Return (X, Y) of the center of cell containing provided text 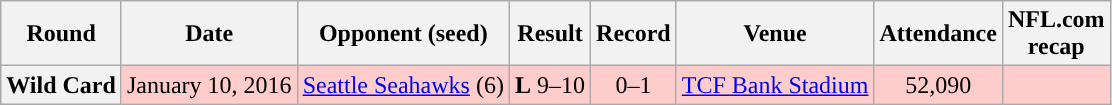
52,090 (938, 85)
Round (62, 34)
L 9–10 (550, 85)
Record (634, 34)
Seattle Seahawks (6) (403, 85)
Attendance (938, 34)
Opponent (seed) (403, 34)
Date (209, 34)
Result (550, 34)
Wild Card (62, 85)
January 10, 2016 (209, 85)
TCF Bank Stadium (775, 85)
Venue (775, 34)
NFL.comrecap (1056, 34)
0–1 (634, 85)
